Extract the (X, Y) coordinate from the center of the cell holding the provided text.  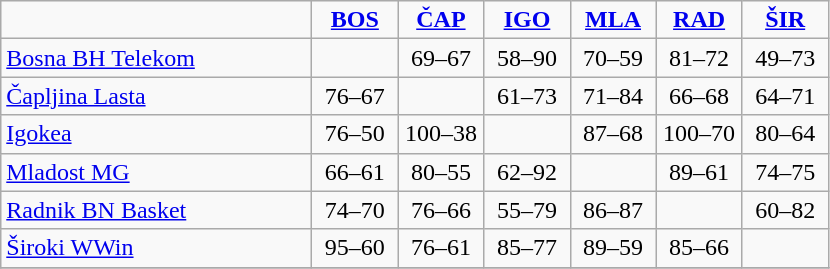
85–77 (527, 248)
100–38 (441, 134)
60–82 (785, 210)
89–59 (613, 248)
66–68 (699, 96)
95–60 (355, 248)
70–59 (613, 58)
Bosna BH Telekom (156, 58)
BOS (355, 20)
76–66 (441, 210)
58–90 (527, 58)
74–70 (355, 210)
62–92 (527, 172)
81–72 (699, 58)
76–67 (355, 96)
ŠIR (785, 20)
87–68 (613, 134)
69–67 (441, 58)
86–87 (613, 210)
100–70 (699, 134)
89–61 (699, 172)
55–79 (527, 210)
Igokea (156, 134)
66–61 (355, 172)
Mladost MG (156, 172)
71–84 (613, 96)
RAD (699, 20)
74–75 (785, 172)
49–73 (785, 58)
Široki WWin (156, 248)
ČAP (441, 20)
85–66 (699, 248)
61–73 (527, 96)
80–64 (785, 134)
IGO (527, 20)
Radnik BN Basket (156, 210)
76–50 (355, 134)
76–61 (441, 248)
64–71 (785, 96)
80–55 (441, 172)
MLA (613, 20)
Čapljina Lasta (156, 96)
